Capture the cell that displays the provided text and extract its [x, y] central coordinate. 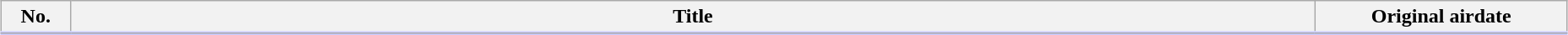
Title [693, 17]
No. [35, 17]
Original airdate [1441, 17]
